Return [X, Y] of the center of cell containing provided text 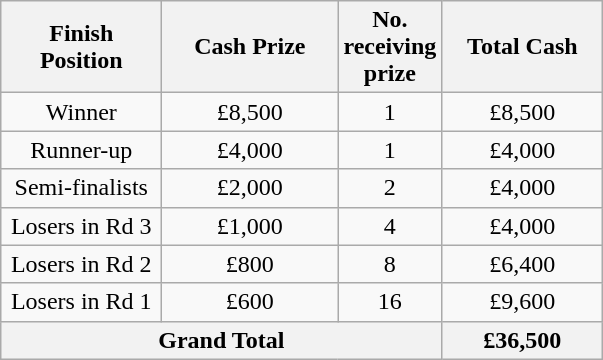
£600 [250, 302]
Grand Total [222, 340]
Total Cash [522, 47]
No. receiving prize [390, 47]
Runner-up [82, 150]
16 [390, 302]
£2,000 [250, 188]
Cash Prize [250, 47]
£1,000 [250, 226]
Losers in Rd 2 [82, 264]
£9,600 [522, 302]
Losers in Rd 1 [82, 302]
Finish Position [82, 47]
Winner [82, 112]
4 [390, 226]
8 [390, 264]
£800 [250, 264]
Losers in Rd 3 [82, 226]
£6,400 [522, 264]
Semi-finalists [82, 188]
2 [390, 188]
£36,500 [522, 340]
